Return the [x, y] coordinate for the center point of the cell that contains the specified text.  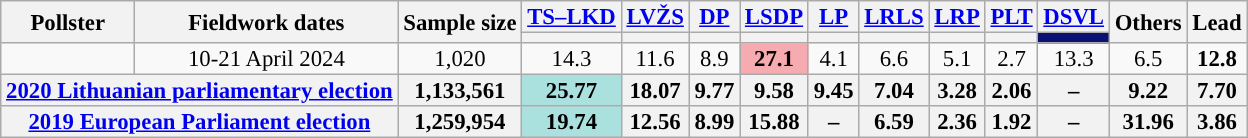
9.45 [833, 91]
31.96 [1148, 122]
14.3 [572, 59]
7.04 [894, 91]
TS–LKD [572, 17]
15.88 [774, 122]
LVŽS [655, 17]
9.77 [714, 91]
LSDP [774, 17]
7.70 [1217, 91]
2019 European Parliament election [200, 122]
10-21 April 2024 [266, 59]
1,020 [460, 59]
6.5 [1148, 59]
11.6 [655, 59]
3.86 [1217, 122]
12.8 [1217, 59]
25.77 [572, 91]
2.36 [957, 122]
2.7 [1012, 59]
6.59 [894, 122]
6.6 [894, 59]
2.06 [1012, 91]
Fieldwork dates [266, 22]
12.56 [655, 122]
8.99 [714, 122]
18.07 [655, 91]
9.58 [774, 91]
4.1 [833, 59]
9.22 [1148, 91]
LRLS [894, 17]
3.28 [957, 91]
Pollster [68, 22]
Sample size [460, 22]
5.1 [957, 59]
DSVL [1074, 17]
Others [1148, 22]
13.3 [1074, 59]
1.92 [1012, 122]
LRP [957, 17]
PLT [1012, 17]
19.74 [572, 122]
2020 Lithuanian parliamentary election [200, 91]
1,133,561 [460, 91]
8.9 [714, 59]
27.1 [774, 59]
DP [714, 17]
Lead [1217, 22]
1,259,954 [460, 122]
LP [833, 17]
